Output the [X, Y] coordinate of the center of the cell containing the given text.  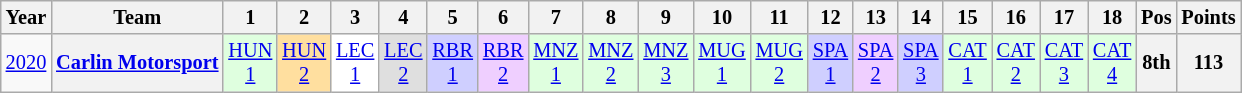
HUN2 [304, 63]
16 [1016, 17]
Year [26, 17]
8 [610, 17]
HUN1 [250, 63]
CAT3 [1064, 63]
CAT2 [1016, 63]
3 [355, 17]
CAT4 [1112, 63]
Carlin Motorsport [137, 63]
10 [722, 17]
RBR2 [503, 63]
Team [137, 17]
17 [1064, 17]
15 [967, 17]
LEC2 [403, 63]
MNZ3 [666, 63]
9 [666, 17]
2020 [26, 63]
SPA3 [920, 63]
12 [830, 17]
11 [780, 17]
5 [452, 17]
RBR1 [452, 63]
MNZ2 [610, 63]
CAT1 [967, 63]
113 [1208, 63]
LEC1 [355, 63]
4 [403, 17]
13 [876, 17]
MNZ1 [556, 63]
2 [304, 17]
SPA1 [830, 63]
SPA2 [876, 63]
Pos [1156, 17]
MUG1 [722, 63]
Points [1208, 17]
7 [556, 17]
1 [250, 17]
MUG2 [780, 63]
14 [920, 17]
6 [503, 17]
8th [1156, 63]
18 [1112, 17]
